Search for the cell housing the specified text and yield its (X, Y) center coordinate. 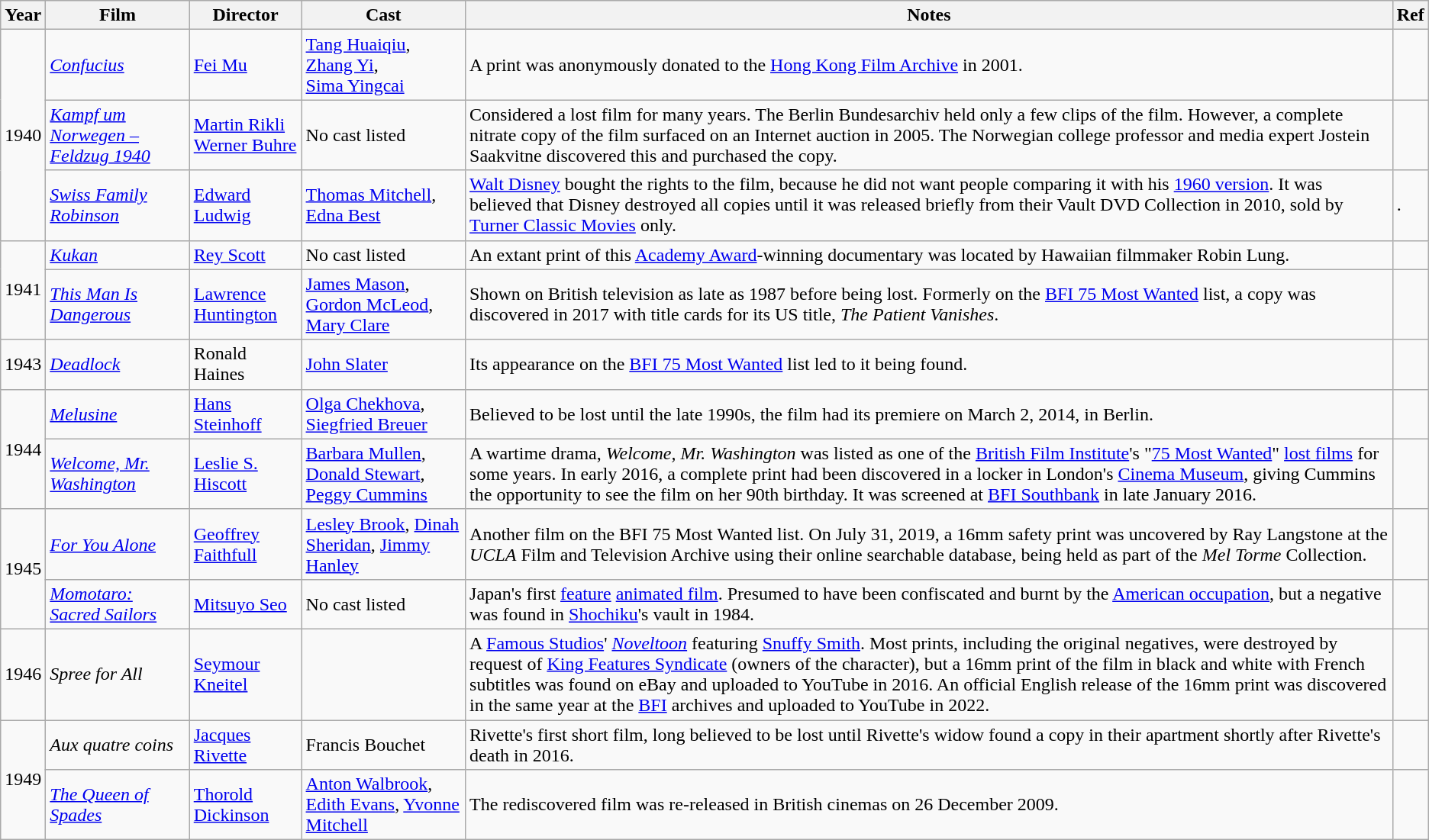
Mitsuyo Seo (246, 604)
Year (23, 15)
Lesley Brook, Dinah Sheridan, Jimmy Hanley (383, 544)
. (1411, 205)
Francis Bouchet (383, 745)
Thorold Dickinson (246, 805)
Deadlock (118, 365)
James Mason, Gordon McLeod, Mary Clare (383, 304)
An extant print of this Academy Award-winning documentary was located by Hawaiian filmmaker Robin Lung. (930, 255)
1949 (23, 780)
Director (246, 15)
Swiss Family Robinson (118, 205)
John Slater (383, 365)
Melusine (118, 414)
Its appearance on the BFI 75 Most Wanted list led to it being found. (930, 365)
Ref (1411, 15)
1946 (23, 674)
Edward Ludwig (246, 205)
This Man Is Dangerous (118, 304)
Anton Walbrook, Edith Evans, Yvonne Mitchell (383, 805)
Ronald Haines (246, 365)
The rediscovered film was re-released in British cinemas on 26 December 2009. (930, 805)
Hans Steinhoff (246, 414)
Cast (383, 15)
Notes (930, 15)
For You Alone (118, 544)
Welcome, Mr. Washington (118, 474)
1940 (23, 135)
Rey Scott (246, 255)
Barbara Mullen, Donald Stewart, Peggy Cummins (383, 474)
Spree for All (118, 674)
Jacques Rivette (246, 745)
Film (118, 15)
1941 (23, 290)
1943 (23, 365)
Aux quatre coins (118, 745)
Momotaro: Sacred Sailors (118, 604)
1944 (23, 449)
Kukan (118, 255)
Thomas Mitchell,Edna Best (383, 205)
Lawrence Huntington (246, 304)
The Queen of Spades (118, 805)
Confucius (118, 65)
Olga Chekhova, Siegfried Breuer (383, 414)
Rivette's first short film, long believed to be lost until Rivette's widow found a copy in their apartment shortly after Rivette's death in 2016. (930, 745)
Tang Huaiqiu,Zhang Yi,Sima Yingcai (383, 65)
A print was anonymously donated to the Hong Kong Film Archive in 2001. (930, 65)
Martin RikliWerner Buhre (246, 135)
Leslie S. Hiscott (246, 474)
Seymour Kneitel (246, 674)
Kampf um Norwegen – Feldzug 1940 (118, 135)
Geoffrey Faithfull (246, 544)
Believed to be lost until the late 1990s, the film had its premiere on March 2, 2014, in Berlin. (930, 414)
1945 (23, 569)
Fei Mu (246, 65)
